Return (X, Y) of the center of cell containing provided text 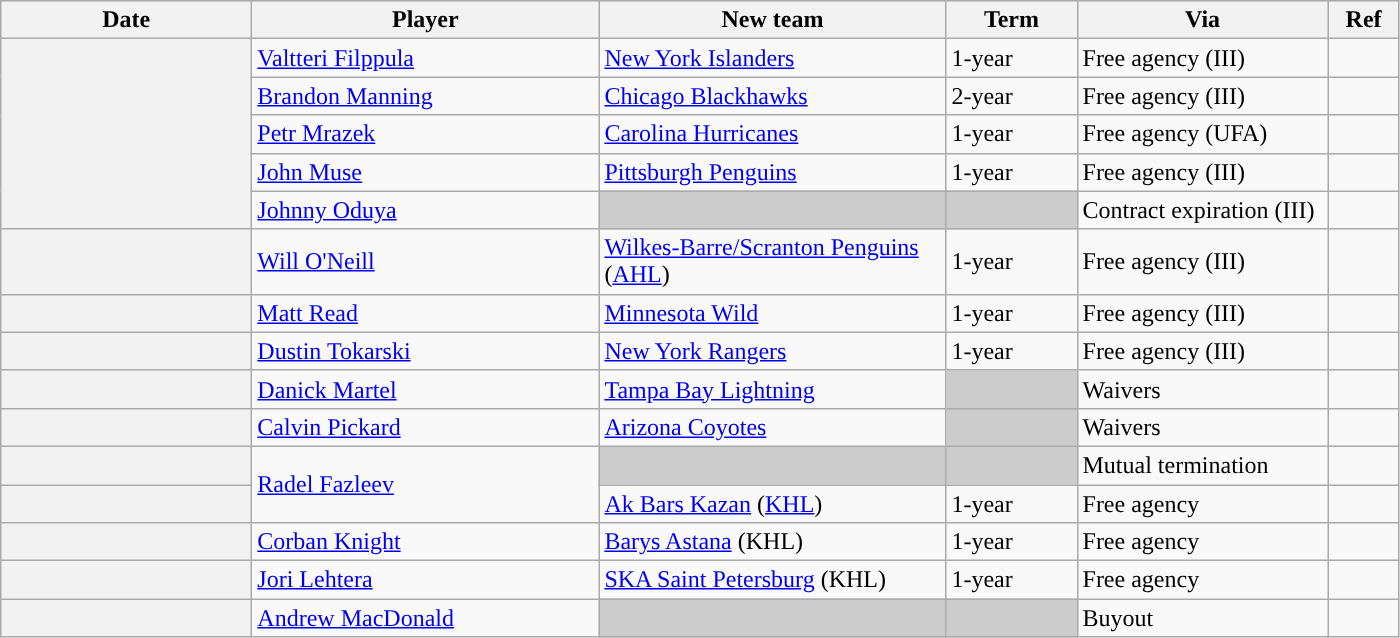
Matt Read (426, 313)
Valtteri Filppula (426, 58)
Pittsburgh Penguins (772, 172)
Will O'Neill (426, 262)
Danick Martel (426, 389)
New York Islanders (772, 58)
Dustin Tokarski (426, 351)
SKA Saint Petersburg (KHL) (772, 580)
New York Rangers (772, 351)
Tampa Bay Lightning (772, 389)
Term (1012, 20)
Via (1202, 20)
Buyout (1202, 618)
Player (426, 20)
Andrew MacDonald (426, 618)
Wilkes-Barre/Scranton Penguins (AHL) (772, 262)
Radel Fazleev (426, 484)
Ak Bars Kazan (KHL) (772, 503)
Ref (1364, 20)
New team (772, 20)
Chicago Blackhawks (772, 96)
2-year (1012, 96)
John Muse (426, 172)
Brandon Manning (426, 96)
Mutual termination (1202, 465)
Carolina Hurricanes (772, 134)
Calvin Pickard (426, 427)
Johnny Oduya (426, 210)
Contract expiration (III) (1202, 210)
Petr Mrazek (426, 134)
Jori Lehtera (426, 580)
Minnesota Wild (772, 313)
Barys Astana (KHL) (772, 542)
Arizona Coyotes (772, 427)
Free agency (UFA) (1202, 134)
Date (126, 20)
Corban Knight (426, 542)
